Pinpoint the cell where the given text exists, returning its [X, Y] midpoint coordinate. 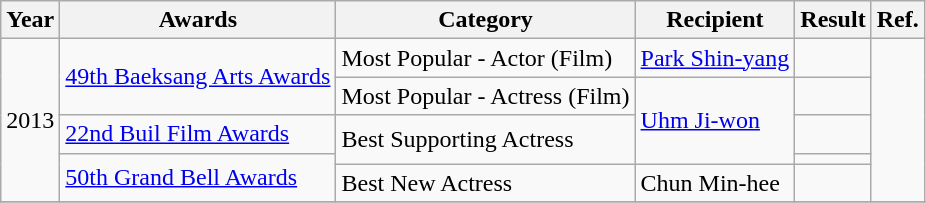
50th Grand Bell Awards [198, 178]
Year [30, 20]
Awards [198, 20]
Park Shin-yang [715, 58]
Most Popular - Actress (Film) [486, 96]
Category [486, 20]
Result [833, 20]
Best Supporting Actress [486, 140]
Uhm Ji-won [715, 120]
Most Popular - Actor (Film) [486, 58]
2013 [30, 120]
49th Baeksang Arts Awards [198, 77]
Best New Actress [486, 183]
Recipient [715, 20]
Ref. [898, 20]
Chun Min-hee [715, 183]
22nd Buil Film Awards [198, 134]
